Identify which cell holds the provided text, then report its [X, Y] central coordinate. 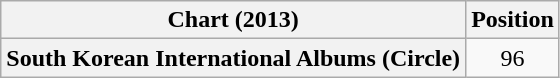
96 [513, 58]
Position [513, 20]
South Korean International Albums (Circle) [234, 58]
Chart (2013) [234, 20]
